Determine the [X, Y] coordinate at the center of the cell enclosing the given text.  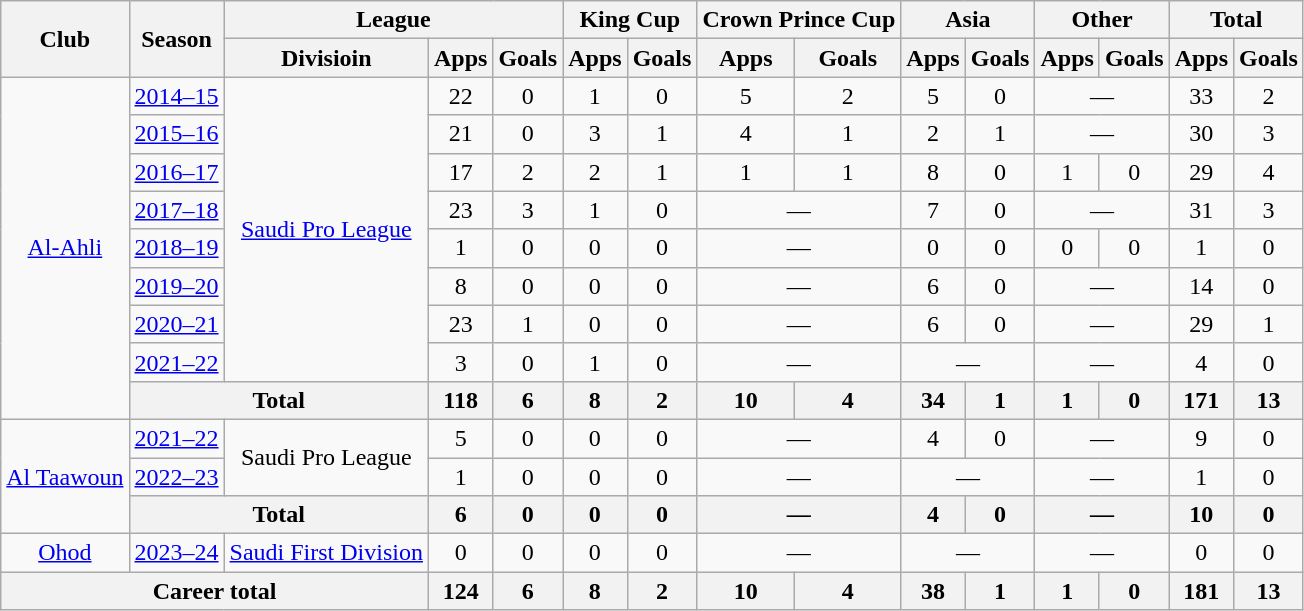
181 [1201, 591]
King Cup [630, 20]
21 [460, 134]
2023–24 [176, 553]
Al-Ahli [65, 248]
2017–18 [176, 210]
2015–16 [176, 134]
2016–17 [176, 172]
Al Taawoun [65, 476]
14 [1201, 286]
2019–20 [176, 286]
2014–15 [176, 96]
22 [460, 96]
Career total [215, 591]
Crown Prince Cup [799, 20]
Asia [968, 20]
34 [933, 400]
33 [1201, 96]
2020–21 [176, 324]
Ohod [65, 553]
30 [1201, 134]
Divisioin [326, 58]
171 [1201, 400]
Other [1102, 20]
9 [1201, 438]
17 [460, 172]
Club [65, 39]
38 [933, 591]
31 [1201, 210]
League [394, 20]
Saudi First Division [326, 553]
118 [460, 400]
7 [933, 210]
124 [460, 591]
2022–23 [176, 477]
Season [176, 39]
2018–19 [176, 248]
